Detect which cell encompasses the target text, then output its [x, y] center coordinate. 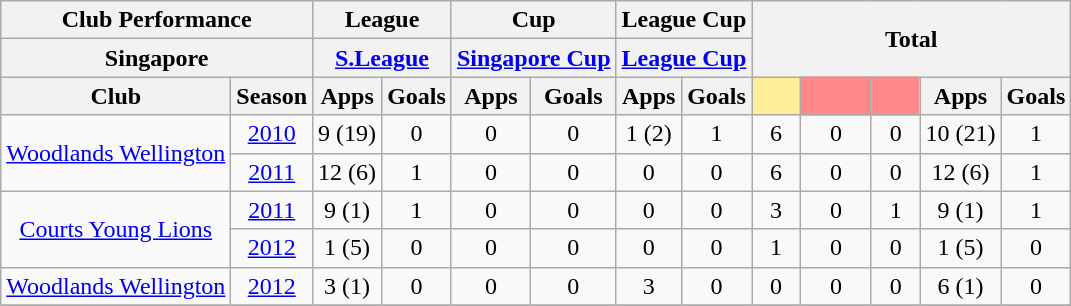
Club [116, 96]
10 (21) [960, 134]
9 (19) [348, 134]
Total [912, 39]
S.League [382, 58]
1 (2) [648, 134]
Singapore Cup [534, 58]
Courts Young Lions [116, 229]
3 (1) [348, 286]
Club Performance [157, 20]
Singapore [157, 58]
League [382, 20]
6 (1) [960, 286]
Season [272, 96]
2010 [272, 134]
Cup [534, 20]
